Find where the given text appears and provide that cell's center as (X, Y) coordinate. 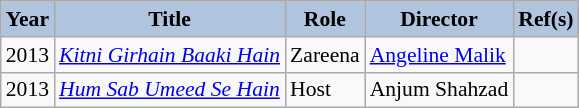
Title (170, 19)
Role (325, 19)
Ref(s) (546, 19)
Zareena (325, 55)
Hum Sab Umeed Se Hain (170, 90)
Anjum Shahzad (440, 90)
Director (440, 19)
Angeline Malik (440, 55)
Year (28, 19)
Kitni Girhain Baaki Hain (170, 55)
Host (325, 90)
